Return the (x, y) coordinate for the center point of the cell that contains the specified text.  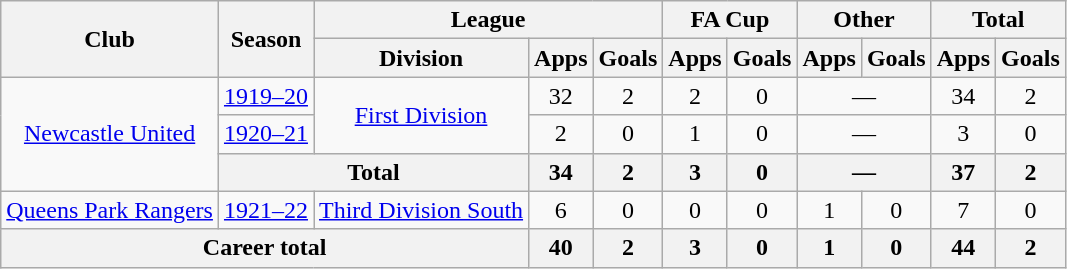
40 (561, 248)
League (488, 20)
Club (110, 39)
Season (266, 39)
First Division (422, 115)
1919–20 (266, 96)
6 (561, 210)
Division (422, 58)
1920–21 (266, 134)
1921–22 (266, 210)
32 (561, 96)
FA Cup (730, 20)
Other (864, 20)
Career total (265, 248)
37 (963, 172)
Third Division South (422, 210)
Newcastle United (110, 134)
44 (963, 248)
7 (963, 210)
Queens Park Rangers (110, 210)
